Capture the cell that displays the provided text and extract its (X, Y) central coordinate. 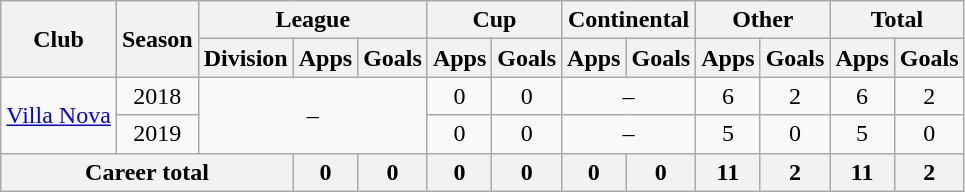
2018 (157, 96)
Continental (629, 20)
Division (246, 58)
Villa Nova (59, 115)
Other (763, 20)
Club (59, 39)
Career total (147, 172)
Total (897, 20)
League (312, 20)
Cup (494, 20)
2019 (157, 134)
Season (157, 39)
